Output the [X, Y] coordinate of the center of the cell containing the given text.  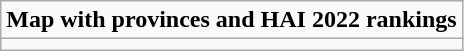
Map with provinces and HAI 2022 rankings [232, 20]
